Provide the [X, Y] coordinate of the cell's center where the given text is located.  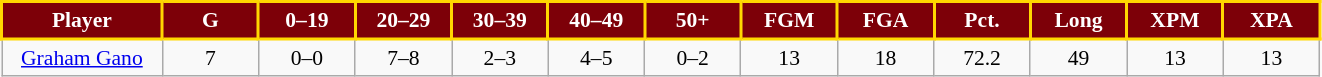
7 [210, 57]
50+ [692, 20]
XPM [1175, 20]
7–8 [403, 57]
40–49 [596, 20]
2–3 [500, 57]
Graham Gano [82, 57]
FGM [789, 20]
49 [1078, 57]
Pct. [982, 20]
30–39 [500, 20]
0–0 [307, 57]
20–29 [403, 20]
Player [82, 20]
0–2 [692, 57]
XPA [1271, 20]
4–5 [596, 57]
0–19 [307, 20]
FGA [885, 20]
18 [885, 57]
G [210, 20]
Long [1078, 20]
72.2 [982, 57]
